Scan for the cell matching the given text and deliver its (x, y) coordinate at center. 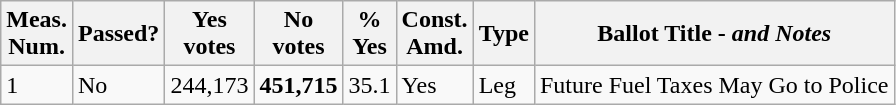
Future Fuel Taxes May Go to Police (714, 85)
1 (37, 85)
No (118, 85)
%Yes (370, 34)
Type (504, 34)
Meas.Num. (37, 34)
451,715 (298, 85)
Yes (434, 85)
Novotes (298, 34)
Const.Amd. (434, 34)
35.1 (370, 85)
Ballot Title - and Notes (714, 34)
Yesvotes (210, 34)
Passed? (118, 34)
244,173 (210, 85)
Leg (504, 85)
